Return the (X, Y) coordinate for the center point of the cell that contains the specified text.  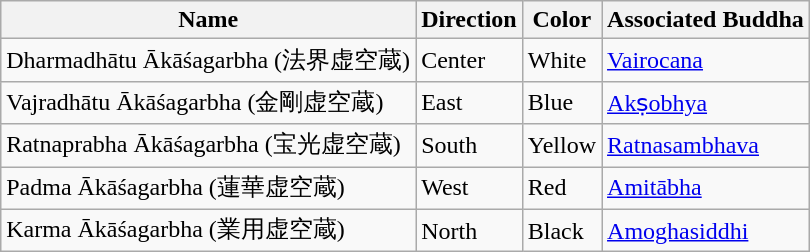
Red (562, 188)
West (470, 188)
Padma Ākāśagarbha (蓮華虚空蔵) (208, 188)
Black (562, 230)
Ratnasambhava (706, 146)
Vajradhātu Ākāśagarbha (金剛虚空蔵) (208, 102)
Akṣobhya (706, 102)
Name (208, 20)
Dharmadhātu Ākāśagarbha (法界虚空蔵) (208, 60)
Color (562, 20)
Yellow (562, 146)
East (470, 102)
Amoghasiddhi (706, 230)
Ratnaprabha Ākāśagarbha (宝光虚空蔵) (208, 146)
Center (470, 60)
North (470, 230)
South (470, 146)
Vairocana (706, 60)
Direction (470, 20)
Karma Ākāśagarbha (業用虚空蔵) (208, 230)
Blue (562, 102)
Associated Buddha (706, 20)
White (562, 60)
Amitābha (706, 188)
